Identify which cell holds the provided text, then report its (X, Y) central coordinate. 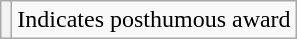
Indicates posthumous award (154, 20)
